Locate the cell with the specified text and output its (X, Y) center coordinate. 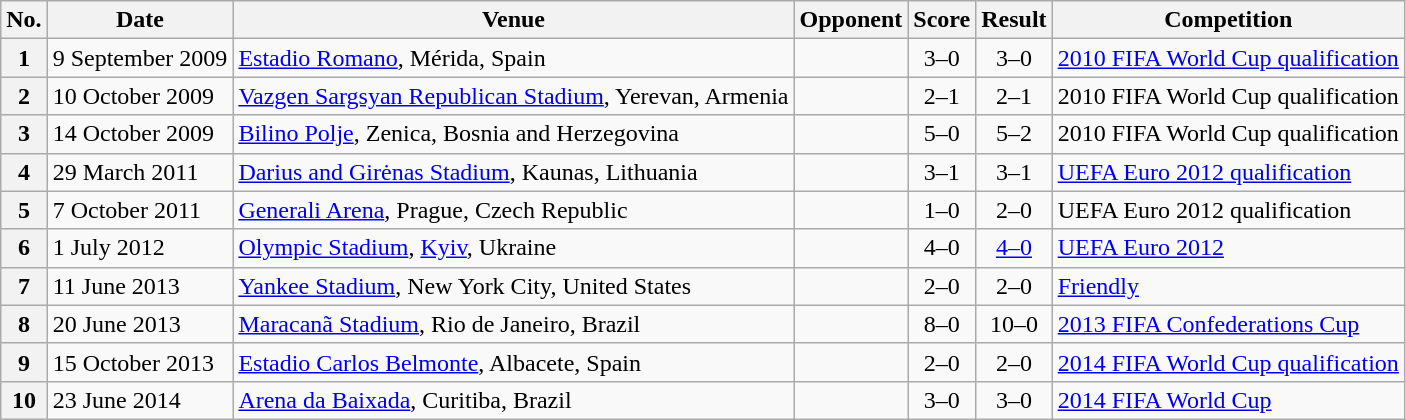
Estadio Romano, Mérida, Spain (514, 58)
Olympic Stadium, Kyiv, Ukraine (514, 248)
7 October 2011 (140, 210)
Estadio Carlos Belmonte, Albacete, Spain (514, 362)
UEFA Euro 2012 (1228, 248)
Opponent (851, 20)
10–0 (1014, 324)
2014 FIFA World Cup qualification (1228, 362)
5–2 (1014, 134)
2014 FIFA World Cup (1228, 400)
3 (24, 134)
2 (24, 96)
Result (1014, 20)
14 October 2009 (140, 134)
2013 FIFA Confederations Cup (1228, 324)
10 October 2009 (140, 96)
1–0 (942, 210)
Generali Arena, Prague, Czech Republic (514, 210)
29 March 2011 (140, 172)
1 (24, 58)
Competition (1228, 20)
7 (24, 286)
Darius and Girėnas Stadium, Kaunas, Lithuania (514, 172)
5–0 (942, 134)
Date (140, 20)
Arena da Baixada, Curitiba, Brazil (514, 400)
9 September 2009 (140, 58)
15 October 2013 (140, 362)
Venue (514, 20)
10 (24, 400)
Bilino Polje, Zenica, Bosnia and Herzegovina (514, 134)
No. (24, 20)
Friendly (1228, 286)
Vazgen Sargsyan Republican Stadium, Yerevan, Armenia (514, 96)
Score (942, 20)
11 June 2013 (140, 286)
Maracanã Stadium, Rio de Janeiro, Brazil (514, 324)
6 (24, 248)
1 July 2012 (140, 248)
23 June 2014 (140, 400)
9 (24, 362)
8–0 (942, 324)
20 June 2013 (140, 324)
4 (24, 172)
8 (24, 324)
Yankee Stadium, New York City, United States (514, 286)
5 (24, 210)
